Output the (x, y) coordinate of the center of the cell containing the given text.  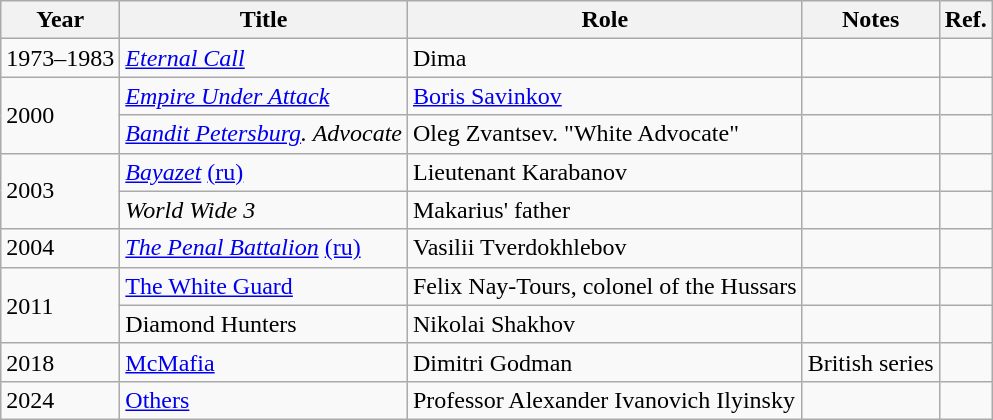
Dima (604, 58)
2024 (60, 400)
World Wide 3 (264, 210)
Role (604, 20)
2018 (60, 362)
Others (264, 400)
Bandit Petersburg. Advocate (264, 134)
2011 (60, 305)
Empire Under Attack (264, 96)
Boris Savinkov (604, 96)
Ref. (966, 20)
Eternal Call (264, 58)
The Penal Battalion (ru) (264, 248)
2004 (60, 248)
1973–1983 (60, 58)
Bayazet (ru) (264, 172)
Oleg Zvantsev. "White Advocate" (604, 134)
2000 (60, 115)
Nikolai Shakhov (604, 324)
Vasilii Tverdokhlebov (604, 248)
Title (264, 20)
Felix Nay-Tours, colonel of the Hussars (604, 286)
Notes (870, 20)
Diamond Hunters (264, 324)
The White Guard (264, 286)
Year (60, 20)
Makarius' father (604, 210)
2003 (60, 191)
McMafia (264, 362)
Lieutenant Karabanov (604, 172)
British series (870, 362)
Professor Alexander Ivanovich Ilyinsky (604, 400)
Dimitri Godman (604, 362)
